From the cell containing the given text, extract its center point as [X, Y] coordinate. 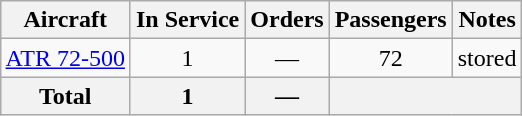
Total [65, 96]
Passengers [390, 20]
In Service [187, 20]
Aircraft [65, 20]
72 [390, 58]
ATR 72-500 [65, 58]
stored [487, 58]
Orders [287, 20]
Notes [487, 20]
